Extract the (x, y) coordinate from the center of the cell holding the provided text.  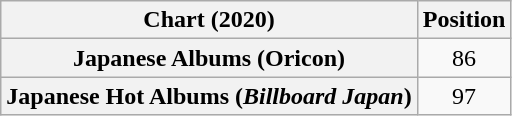
Chart (2020) (209, 20)
86 (464, 58)
Japanese Hot Albums (Billboard Japan) (209, 96)
Position (464, 20)
97 (464, 96)
Japanese Albums (Oricon) (209, 58)
